Return the (x, y) coordinate for the center point of the cell that contains the specified text.  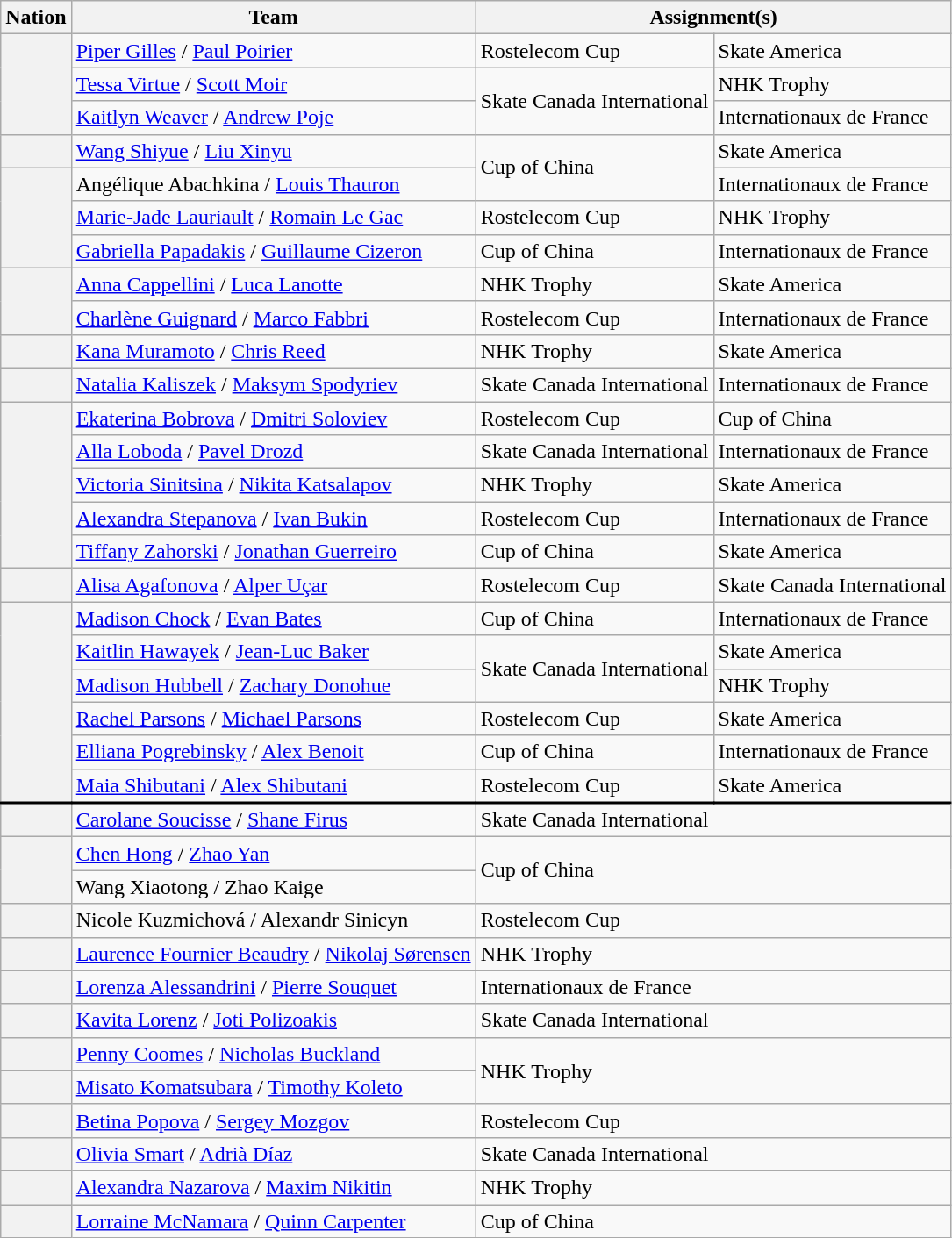
Nicole Kuzmichová / Alexandr Sinicyn (274, 920)
Alexandra Nazarova / Maxim Nikitin (274, 1187)
Tessa Virtue / Scott Moir (274, 84)
Kaitlyn Weaver / Andrew Poje (274, 118)
Kana Muramoto / Chris Reed (274, 351)
Anna Cappellini / Luca Lanotte (274, 284)
Lorenza Alessandrini / Pierre Souquet (274, 987)
Madison Hubbell / Zachary Donohue (274, 685)
Assignment(s) (713, 18)
Natalia Kaliszek / Maksym Spodyriev (274, 384)
Penny Coomes / Nicholas Buckland (274, 1054)
Alla Loboda / Pavel Drozd (274, 452)
Carolane Soucisse / Shane Firus (274, 819)
Victoria Sinitsina / Nikita Katsalapov (274, 485)
Betina Popova / Sergey Mozgov (274, 1120)
Tiffany Zahorski / Jonathan Guerreiro (274, 552)
Rachel Parsons / Michael Parsons (274, 719)
Marie-Jade Lauriault / Romain Le Gac (274, 218)
Team (274, 18)
Kaitlin Hawayek / Jean-Luc Baker (274, 652)
Wang Xiaotong / Zhao Kaige (274, 887)
Wang Shiyue / Liu Xinyu (274, 151)
Angélique Abachkina / Louis Thauron (274, 184)
Chen Hong / Zhao Yan (274, 854)
Alexandra Stepanova / Ivan Bukin (274, 519)
Nation (36, 18)
Alisa Agafonova / Alper Uçar (274, 585)
Elliana Pogrebinsky / Alex Benoit (274, 752)
Olivia Smart / Adrià Díaz (274, 1154)
Kavita Lorenz / Joti Polizoakis (274, 1020)
Gabriella Papadakis / Guillaume Cizeron (274, 251)
Piper Gilles / Paul Poirier (274, 51)
Ekaterina Bobrova / Dmitri Soloviev (274, 419)
Madison Chock / Evan Bates (274, 619)
Maia Shibutani / Alex Shibutani (274, 786)
Lorraine McNamara / Quinn Carpenter (274, 1220)
Charlène Guignard / Marco Fabbri (274, 318)
Laurence Fournier Beaudry / Nikolaj Sørensen (274, 954)
Misato Komatsubara / Timothy Koleto (274, 1087)
